Detect which cell encompasses the target text, then output its (X, Y) center coordinate. 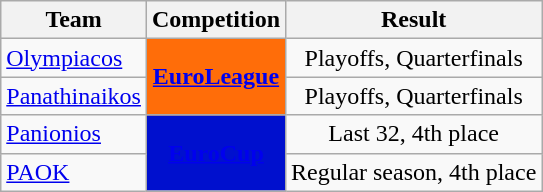
Team (74, 20)
EuroLeague (216, 77)
EuroCup (216, 153)
Last 32, 4th place (414, 134)
PAOK (74, 172)
Regular season, 4th place (414, 172)
Olympiacos (74, 58)
Panathinaikos (74, 96)
Result (414, 20)
Competition (216, 20)
Panionios (74, 134)
